Scan for the cell matching the given text and deliver its (x, y) coordinate at center. 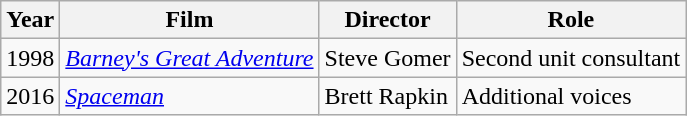
Steve Gomer (388, 58)
Role (571, 20)
Barney's Great Adventure (190, 58)
Film (190, 20)
Second unit consultant (571, 58)
Spaceman (190, 96)
Additional voices (571, 96)
Director (388, 20)
2016 (30, 96)
Year (30, 20)
Brett Rapkin (388, 96)
1998 (30, 58)
